Extract the [x, y] coordinate from the center of the cell holding the provided text.  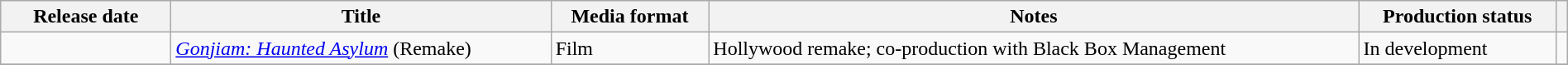
Notes [1034, 17]
Title [361, 17]
In development [1457, 48]
Film [630, 48]
Media format [630, 17]
Hollywood remake; co-production with Black Box Management [1034, 48]
Release date [86, 17]
Production status [1457, 17]
Gonjiam: Haunted Asylum (Remake) [361, 48]
